Provide the [x, y] coordinate of the cell's center where the given text is located.  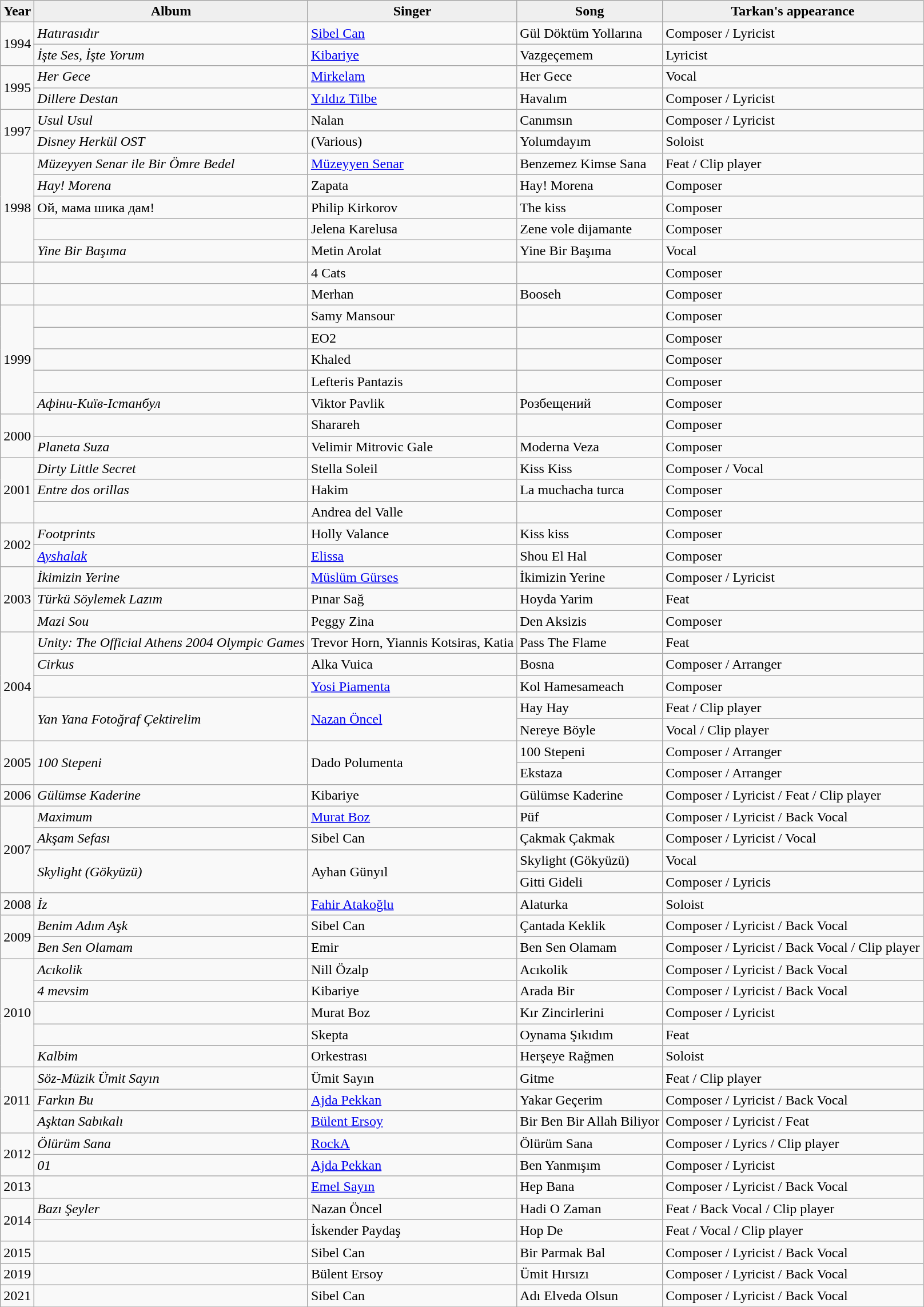
Dillere Destan [172, 98]
Gitti Gideli [590, 882]
Nalan [412, 120]
2019 [17, 1274]
Footprints [172, 534]
Müslüm Gürses [412, 577]
Hatırasıdır [172, 33]
Dirty Little Secret [172, 468]
Bir Parmak Bal [590, 1252]
Yakar Geçerim [590, 1100]
2021 [17, 1296]
01 [172, 1165]
Velimir Mitrovic Gale [412, 447]
Composer / Lyricist / Back Vocal / Clip player [792, 947]
2015 [17, 1252]
Pınar Sağ [412, 599]
Alka Vuica [412, 665]
2013 [17, 1187]
2007 [17, 849]
2001 [17, 490]
Mazi Sou [172, 621]
Hakim [412, 490]
Ayshalak [172, 555]
Kalbim [172, 1056]
Elissa [412, 555]
Pass The Flame [590, 643]
Nill Özalp [412, 970]
Shou El Hal [590, 555]
2011 [17, 1100]
2000 [17, 436]
Söz-Müzik Ümit Sayın [172, 1078]
Püf [590, 817]
Composer / Lyrics / Clip player [792, 1143]
Adı Elveda Olsun [590, 1296]
2006 [17, 795]
4 Cats [412, 273]
4 mevsim [172, 991]
Bazı Şeyler [172, 1209]
Moderna Veza [590, 447]
2005 [17, 762]
Nereye Böyle [590, 730]
2002 [17, 545]
Farkın Bu [172, 1100]
Alaturka [590, 904]
Ümit Sayın [412, 1078]
Hoyda Yarim [590, 599]
Sharareh [412, 425]
Gitme [590, 1078]
1995 [17, 88]
Canımsın [590, 120]
Lefteris Pantazis [412, 382]
Viktor Pavlik [412, 403]
Müzeyyen Senar ile Bir Ömre Bedel [172, 164]
Hop De [590, 1230]
Tarkan's appearance [792, 11]
1997 [17, 131]
Hay Hay [590, 708]
Booseh [590, 295]
1994 [17, 44]
2009 [17, 936]
Cirkus [172, 665]
Розбещений [590, 403]
Entre dos orillas [172, 490]
Emel Sayın [412, 1187]
Samy Mansour [412, 316]
Stella Soleil [412, 468]
Feat / Back Vocal / Clip player [792, 1209]
Hadi O Zaman [590, 1209]
Türkü Söylemek Lazım [172, 599]
Composer / Lyricis [792, 882]
Lyricist [792, 55]
Song [590, 11]
1999 [17, 360]
Dado Polumenta [412, 762]
Album [172, 11]
Benim Adım Aşk [172, 925]
Oynama Şıkıdım [590, 1035]
Composer / Lyricist / Vocal [792, 839]
Peggy Zina [412, 621]
Metin Arolat [412, 251]
Skepta [412, 1035]
Ben Yanmışım [590, 1165]
Vazgeçemem [590, 55]
1998 [17, 207]
2003 [17, 599]
Müzeyyen Senar [412, 164]
Vocal / Clip player [792, 730]
Mirkelam [412, 77]
Bosna [590, 665]
Афіни-Київ-Істанбул [172, 403]
Ой, мама шика дам! [172, 207]
Hep Bana [590, 1187]
Yolumdayım [590, 142]
2014 [17, 1219]
Maximum [172, 817]
Akşam Sefası [172, 839]
2012 [17, 1154]
Trevor Horn, Yiannis Kotsiras, Katia [412, 643]
Khaled [412, 360]
Aşktan Sabıkalı [172, 1122]
Kiss kiss [590, 534]
Composer / Vocal [792, 468]
Ümit Hırsızı [590, 1274]
Usul Usul [172, 120]
Bir Ben Bir Allah Biliyor [590, 1122]
Zapata [412, 185]
2010 [17, 1013]
Gül Döktüm Yollarına [590, 33]
Yan Yana Fotoğraf Çektirelim [172, 719]
Merhan [412, 295]
La muchacha turca [590, 490]
Kiss Kiss [590, 468]
Feat / Vocal / Clip player [792, 1230]
Yosi Piamenta [412, 686]
Singer [412, 11]
Kır Zincirlerini [590, 1013]
Havalım [590, 98]
Çantada Keklik [590, 925]
Emir [412, 947]
İskender Paydaş [412, 1230]
Çakmak Çakmak [590, 839]
2004 [17, 686]
EO2 [412, 338]
Disney Herkül OST [172, 142]
Ekstaza [590, 773]
Yıldız Tilbe [412, 98]
The kiss [590, 207]
Den Aksizis [590, 621]
Holly Valance [412, 534]
Planeta Suza [172, 447]
Composer / Lyricist / Feat [792, 1122]
Year [17, 11]
Andrea del Valle [412, 512]
İz [172, 904]
Fahir Atakoğlu [412, 904]
Arada Bir [590, 991]
Herşeye Rağmen [590, 1056]
Orkestrası [412, 1056]
Benzemez Kimse Sana [590, 164]
Unity: The Official Athens 2004 Olympic Games [172, 643]
2008 [17, 904]
Zene vole dijamante [590, 229]
Kol Hamesameach [590, 686]
(Various) [412, 142]
RockA [412, 1143]
Composer / Lyricist / Feat / Clip player [792, 795]
Jelena Karelusa [412, 229]
İşte Ses, İşte Yorum [172, 55]
Philip Kirkorov [412, 207]
Ayhan Günyıl [412, 871]
